Scan for the cell matching the given text and deliver its [X, Y] coordinate at center. 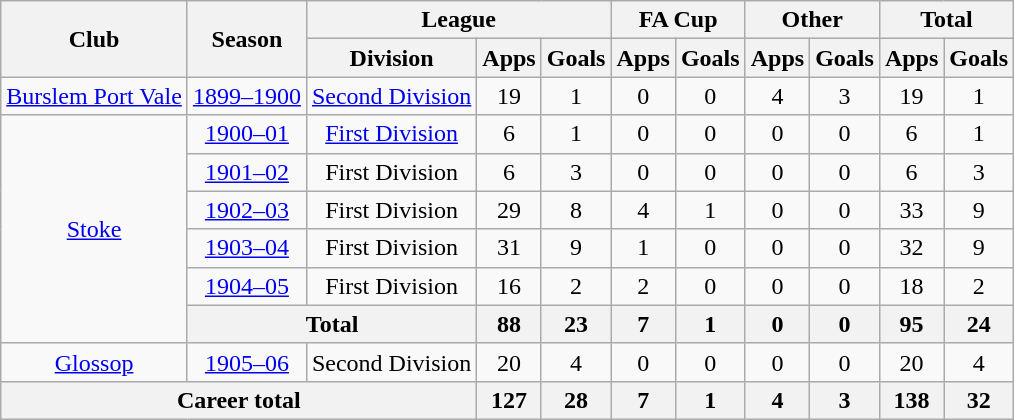
Burslem Port Vale [94, 96]
28 [576, 400]
138 [911, 400]
29 [509, 210]
Season [246, 39]
Career total [239, 400]
16 [509, 286]
8 [576, 210]
League [458, 20]
1905–06 [246, 362]
1903–04 [246, 248]
FA Cup [678, 20]
Glossop [94, 362]
95 [911, 324]
Stoke [94, 229]
1901–02 [246, 172]
1900–01 [246, 134]
18 [911, 286]
127 [509, 400]
Other [812, 20]
1899–1900 [246, 96]
Club [94, 39]
23 [576, 324]
1904–05 [246, 286]
88 [509, 324]
1902–03 [246, 210]
33 [911, 210]
Division [391, 58]
24 [979, 324]
31 [509, 248]
